Extract the (x, y) coordinate from the center of the cell holding the provided text.  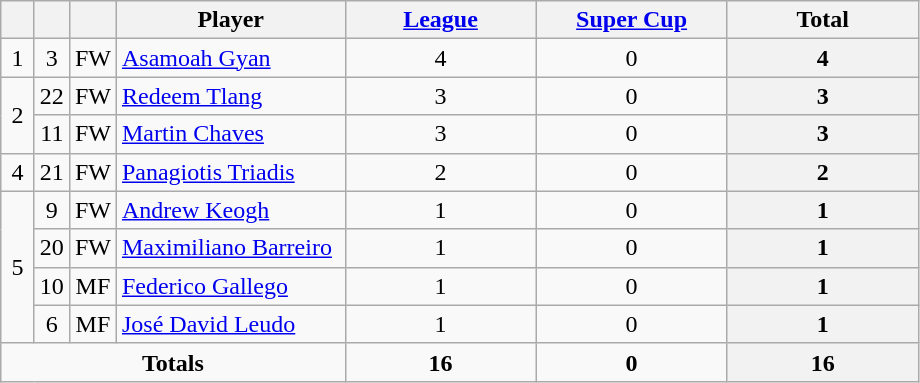
10 (52, 286)
Andrew Keogh (230, 210)
Total (822, 20)
League (440, 20)
Martin Chaves (230, 134)
6 (52, 324)
Totals (173, 362)
11 (52, 134)
9 (52, 210)
Super Cup (632, 20)
20 (52, 248)
Maximiliano Barreiro (230, 248)
22 (52, 96)
21 (52, 172)
Player (230, 20)
José David Leudo (230, 324)
Panagiotis Triadis (230, 172)
Federico Gallego (230, 286)
Asamoah Gyan (230, 58)
5 (18, 267)
Redeem Tlang (230, 96)
